Return the [X, Y] coordinate for the center point of the cell that contains the specified text.  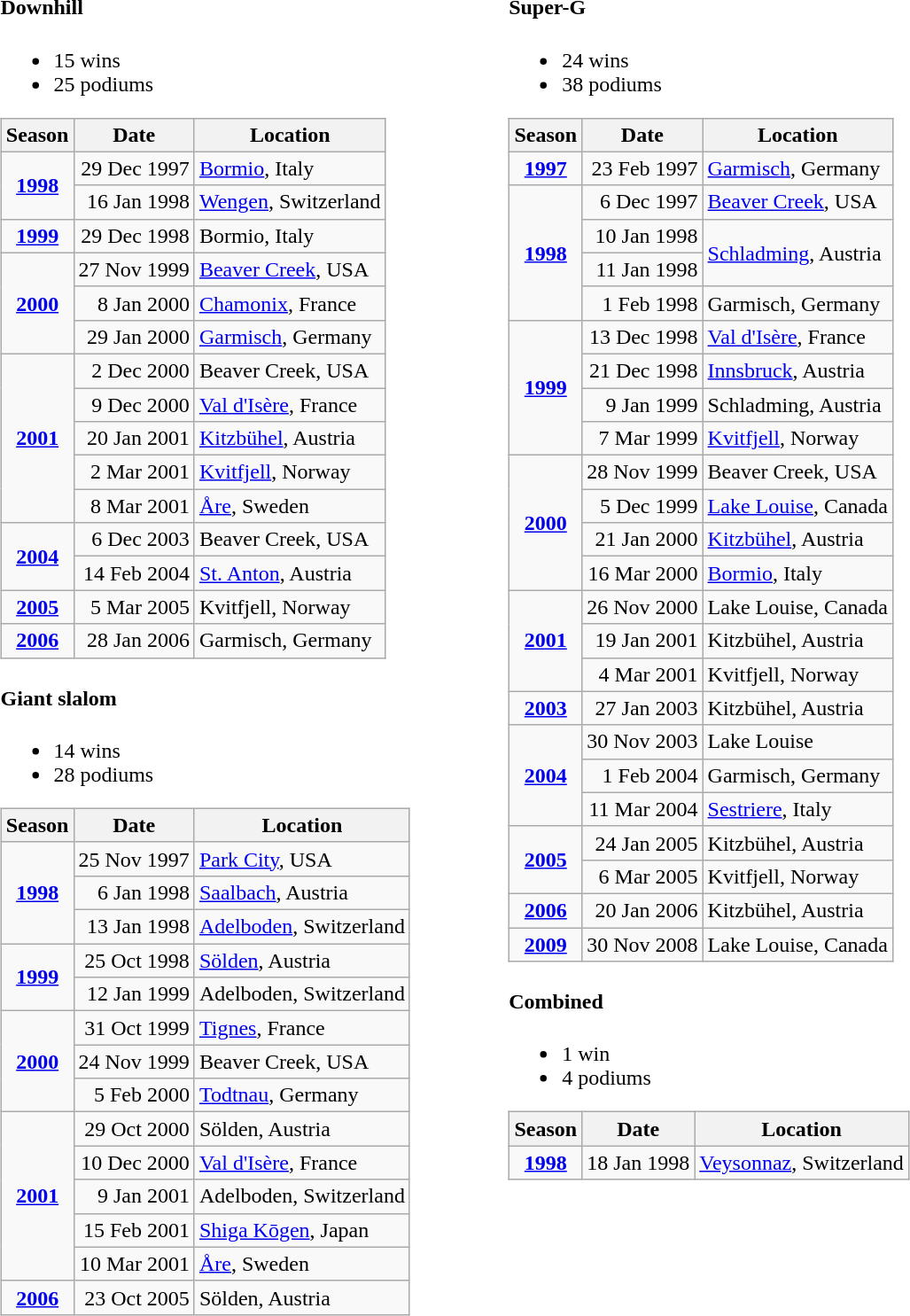
7 Mar 1999 [642, 439]
5 Dec 1999 [642, 506]
Wengen, Switzerland [290, 202]
29 Dec 1998 [134, 236]
10 Mar 2001 [134, 1264]
Todtnau, Germany [301, 1095]
Innsbruck, Austria [797, 370]
5 Feb 2000 [134, 1095]
2 Mar 2001 [134, 472]
6 Dec 1997 [642, 202]
4 Mar 2001 [642, 674]
2009 [546, 945]
16 Mar 2000 [642, 573]
12 Jan 1999 [134, 994]
20 Jan 2001 [134, 439]
St. Anton, Austria [290, 573]
10 Jan 1998 [642, 236]
23 Feb 1997 [642, 168]
30 Nov 2003 [642, 742]
13 Jan 1998 [134, 927]
28 Jan 2006 [134, 641]
16 Jan 1998 [134, 202]
29 Oct 2000 [134, 1129]
19 Jan 2001 [642, 641]
21 Dec 1998 [642, 370]
21 Jan 2000 [642, 540]
23 Oct 2005 [134, 1297]
9 Jan 2001 [134, 1196]
Sestriere, Italy [797, 809]
Saalbach, Austria [301, 892]
6 Jan 1998 [134, 892]
Veysonnaz, Switzerland [802, 1163]
5 Mar 2005 [134, 607]
13 Dec 1998 [642, 337]
30 Nov 2008 [642, 945]
Chamonix, France [290, 303]
31 Oct 1999 [134, 1028]
8 Jan 2000 [134, 303]
18 Jan 1998 [638, 1163]
11 Mar 2004 [642, 809]
Tignes, France [301, 1028]
2003 [546, 708]
25 Oct 1998 [134, 961]
15 Feb 2001 [134, 1230]
2 Dec 2000 [134, 370]
Shiga Kōgen, Japan [301, 1230]
11 Jan 1998 [642, 269]
1 Feb 1998 [642, 303]
26 Nov 2000 [642, 607]
1 Feb 2004 [642, 775]
24 Jan 2005 [642, 843]
8 Mar 2001 [134, 506]
6 Mar 2005 [642, 876]
27 Jan 2003 [642, 708]
27 Nov 1999 [134, 269]
29 Jan 2000 [134, 337]
29 Dec 1997 [134, 168]
9 Dec 2000 [134, 405]
24 Nov 1999 [134, 1062]
14 Feb 2004 [134, 573]
Park City, USA [301, 859]
6 Dec 2003 [134, 540]
28 Nov 1999 [642, 472]
Lake Louise [797, 742]
25 Nov 1997 [134, 859]
9 Jan 1999 [642, 405]
20 Jan 2006 [642, 910]
10 Dec 2000 [134, 1163]
1997 [546, 168]
